Return (x, y) of the center of cell containing provided text 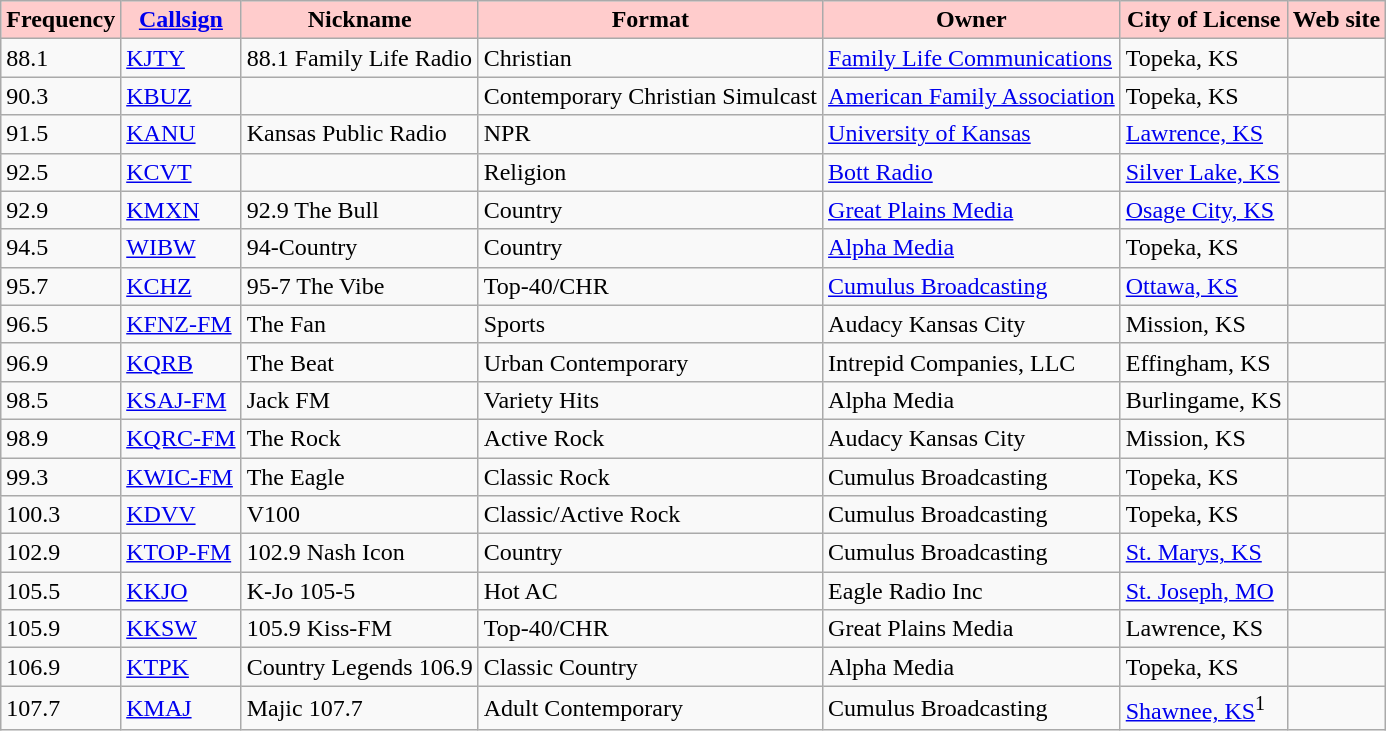
Eagle Radio Inc (972, 591)
Active Rock (650, 438)
The Eagle (360, 477)
American Family Association (972, 96)
Sports (650, 324)
105.9 (61, 629)
Religion (650, 172)
City of License (1204, 20)
Family Life Communications (972, 58)
University of Kansas (972, 134)
94-Country (360, 248)
KQRC-FM (181, 438)
KBUZ (181, 96)
KMAJ (181, 708)
102.9 Nash Icon (360, 553)
91.5 (61, 134)
KCHZ (181, 286)
NPR (650, 134)
St. Marys, KS (1204, 553)
Nickname (360, 20)
Jack FM (360, 400)
Format (650, 20)
Urban Contemporary (650, 362)
KKSW (181, 629)
88.1 (61, 58)
KTOP-FM (181, 553)
Majic 107.7 (360, 708)
WIBW (181, 248)
94.5 (61, 248)
107.7 (61, 708)
Effingham, KS (1204, 362)
Intrepid Companies, LLC (972, 362)
V100 (360, 515)
Contemporary Christian Simulcast (650, 96)
92.9 (61, 210)
96.9 (61, 362)
92.9 The Bull (360, 210)
105.9 Kiss-FM (360, 629)
KSAJ-FM (181, 400)
Christian (650, 58)
Silver Lake, KS (1204, 172)
Adult Contemporary (650, 708)
95-7 The Vibe (360, 286)
The Beat (360, 362)
KTPK (181, 667)
St. Joseph, MO (1204, 591)
Country Legends 106.9 (360, 667)
Ottawa, KS (1204, 286)
105.5 (61, 591)
Kansas Public Radio (360, 134)
Variety Hits (650, 400)
The Fan (360, 324)
98.5 (61, 400)
Classic Country (650, 667)
88.1 Family Life Radio (360, 58)
Burlingame, KS (1204, 400)
Frequency (61, 20)
Shawnee, KS1 (1204, 708)
Callsign (181, 20)
Classic/Active Rock (650, 515)
KFNZ-FM (181, 324)
Hot AC (650, 591)
KWIC-FM (181, 477)
90.3 (61, 96)
102.9 (61, 553)
KMXN (181, 210)
KJTY (181, 58)
92.5 (61, 172)
Classic Rock (650, 477)
KANU (181, 134)
95.7 (61, 286)
KCVT (181, 172)
96.5 (61, 324)
KKJO (181, 591)
98.9 (61, 438)
Owner (972, 20)
KDVV (181, 515)
Bott Radio (972, 172)
99.3 (61, 477)
Osage City, KS (1204, 210)
Web site (1336, 20)
K-Jo 105-5 (360, 591)
KQRB (181, 362)
106.9 (61, 667)
100.3 (61, 515)
The Rock (360, 438)
